Capture the cell that displays the provided text and extract its [X, Y] central coordinate. 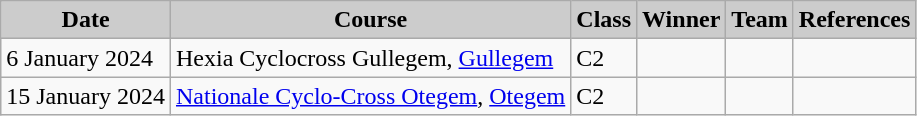
References [854, 20]
Date [86, 20]
Course [370, 20]
Hexia Cyclocross Gullegem, Gullegem [370, 58]
6 January 2024 [86, 58]
Team [760, 20]
Class [604, 20]
Winner [682, 20]
Nationale Cyclo-Cross Otegem, Otegem [370, 96]
15 January 2024 [86, 96]
